Scan for the cell matching the given text and deliver its (x, y) coordinate at center. 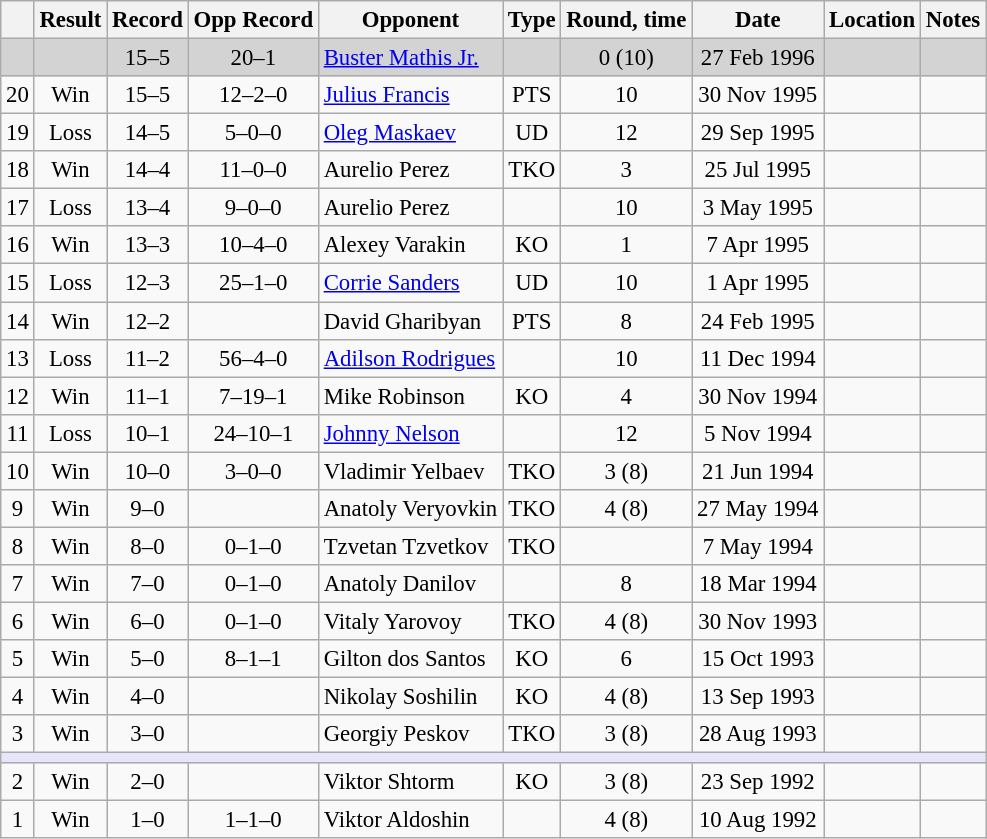
11–0–0 (253, 170)
18 (18, 170)
Result (70, 20)
25–1–0 (253, 283)
25 Jul 1995 (758, 170)
11–1 (148, 396)
9–0 (148, 509)
23 Sep 1992 (758, 782)
2–0 (148, 782)
Mike Robinson (410, 396)
5 (18, 659)
1–0 (148, 820)
6–0 (148, 621)
10–1 (148, 433)
Nikolay Soshilin (410, 697)
7 (18, 584)
Alexey Varakin (410, 245)
Adilson Rodrigues (410, 358)
2 (18, 782)
Notes (952, 20)
12–3 (148, 283)
7–0 (148, 584)
8–0 (148, 546)
Anatoly Veryovkin (410, 509)
Record (148, 20)
12–2 (148, 321)
10–0 (148, 471)
10 Aug 1992 (758, 820)
29 Sep 1995 (758, 133)
5–0 (148, 659)
27 Feb 1996 (758, 58)
Anatoly Danilov (410, 584)
16 (18, 245)
30 Nov 1993 (758, 621)
13–3 (148, 245)
1 Apr 1995 (758, 283)
0 (10) (626, 58)
17 (18, 208)
10–4–0 (253, 245)
7 Apr 1995 (758, 245)
9 (18, 509)
Vitaly Yarovoy (410, 621)
Buster Mathis Jr. (410, 58)
Johnny Nelson (410, 433)
David Gharibyan (410, 321)
Georgiy Peskov (410, 734)
14–4 (148, 170)
Round, time (626, 20)
20–1 (253, 58)
Date (758, 20)
14–5 (148, 133)
5–0–0 (253, 133)
Oleg Maskaev (410, 133)
4–0 (148, 697)
Viktor Aldoshin (410, 820)
Type (532, 20)
30 Nov 1994 (758, 396)
11 Dec 1994 (758, 358)
Vladimir Yelbaev (410, 471)
21 Jun 1994 (758, 471)
Julius Francis (410, 95)
15 (18, 283)
24 Feb 1995 (758, 321)
28 Aug 1993 (758, 734)
Viktor Shtorm (410, 782)
24–10–1 (253, 433)
5 Nov 1994 (758, 433)
56–4–0 (253, 358)
Opponent (410, 20)
11–2 (148, 358)
Opp Record (253, 20)
30 Nov 1995 (758, 95)
Tzvetan Tzvetkov (410, 546)
Corrie Sanders (410, 283)
3–0–0 (253, 471)
9–0–0 (253, 208)
13 Sep 1993 (758, 697)
8–1–1 (253, 659)
12–2–0 (253, 95)
18 Mar 1994 (758, 584)
13 (18, 358)
11 (18, 433)
14 (18, 321)
13–4 (148, 208)
20 (18, 95)
7 May 1994 (758, 546)
Location (872, 20)
3 May 1995 (758, 208)
7–19–1 (253, 396)
27 May 1994 (758, 509)
1–1–0 (253, 820)
3–0 (148, 734)
15 Oct 1993 (758, 659)
19 (18, 133)
Gilton dos Santos (410, 659)
